Find where the given text appears and provide that cell's center as [X, Y] coordinate. 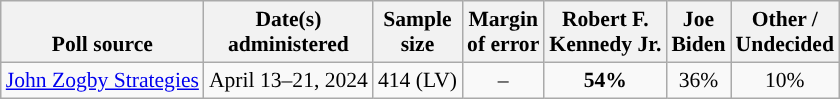
JoeBiden [698, 32]
36% [698, 80]
Other /Undecided [784, 32]
Poll source [102, 32]
10% [784, 80]
Date(s)administered [288, 32]
414 (LV) [418, 80]
April 13–21, 2024 [288, 80]
John Zogby Strategies [102, 80]
– [503, 80]
54% [605, 80]
Robert F.Kennedy Jr. [605, 32]
Marginof error [503, 32]
Samplesize [418, 32]
